Identify which cell holds the provided text, then report its [x, y] central coordinate. 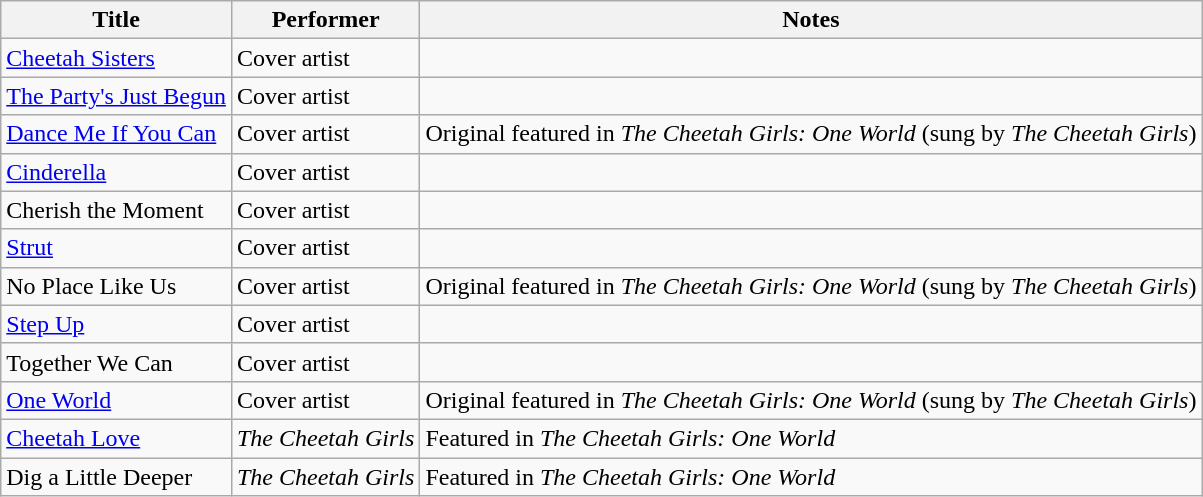
Cheetah Sisters [116, 58]
Dance Me If You Can [116, 134]
One World [116, 400]
Dig a Little Deeper [116, 477]
Title [116, 20]
No Place Like Us [116, 286]
Cherish the Moment [116, 210]
Cheetah Love [116, 438]
Step Up [116, 324]
Cinderella [116, 172]
Together We Can [116, 362]
Performer [325, 20]
Notes [811, 20]
The Party's Just Begun [116, 96]
Strut [116, 248]
